Return (x, y) of the center of cell containing provided text 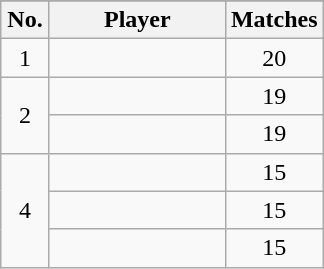
2 (26, 115)
20 (274, 58)
4 (26, 210)
Matches (274, 20)
1 (26, 58)
Player (137, 20)
No. (26, 20)
